Search for the cell housing the specified text and yield its [X, Y] center coordinate. 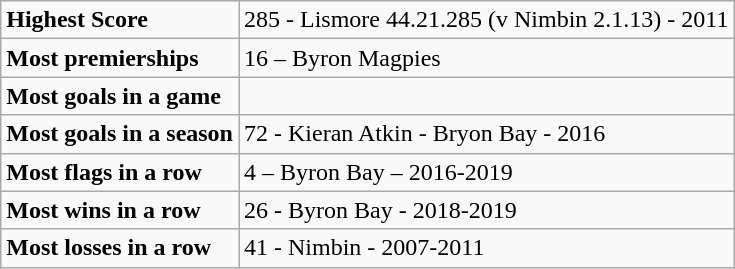
285 - Lismore 44.21.285 (v Nimbin 2.1.13) - 2011 [486, 20]
16 – Byron Magpies [486, 58]
26 - Byron Bay - 2018-2019 [486, 210]
Most wins in a row [120, 210]
41 - Nimbin - 2007-2011 [486, 248]
72 - Kieran Atkin - Bryon Bay - 2016 [486, 134]
Most goals in a game [120, 96]
Most flags in a row [120, 172]
Most premierships [120, 58]
4 – Byron Bay – 2016-2019 [486, 172]
Most losses in a row [120, 248]
Most goals in a season [120, 134]
Highest Score [120, 20]
